From the cell containing the given text, extract its center point as [x, y] coordinate. 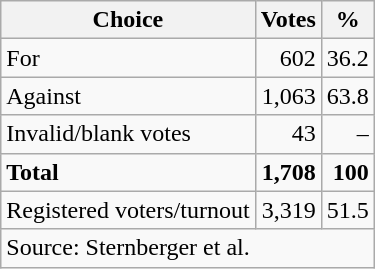
602 [288, 58]
36.2 [348, 58]
Source: Sternberger et al. [188, 248]
Total [128, 172]
Choice [128, 20]
43 [288, 134]
For [128, 58]
Invalid/blank votes [128, 134]
1,063 [288, 96]
– [348, 134]
Against [128, 96]
63.8 [348, 96]
3,319 [288, 210]
Votes [288, 20]
51.5 [348, 210]
Registered voters/turnout [128, 210]
% [348, 20]
100 [348, 172]
1,708 [288, 172]
